Locate the cell with the specified text and output its (X, Y) center coordinate. 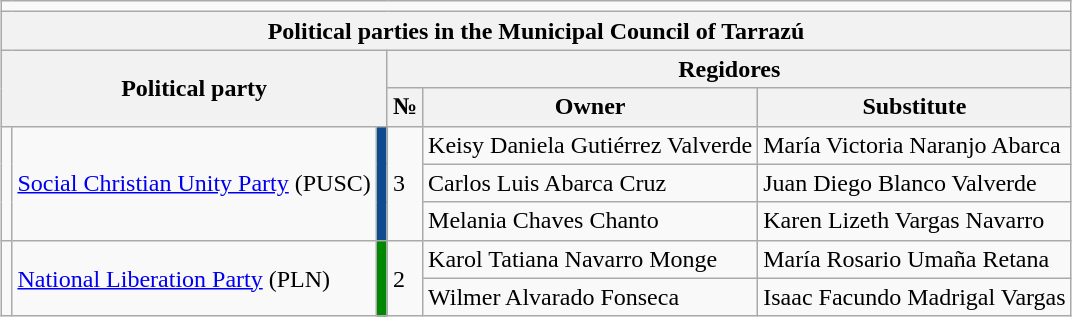
2 (404, 278)
National Liberation Party (PLN) (194, 278)
Owner (590, 107)
Wilmer Alvarado Fonseca (590, 297)
Political party (194, 88)
Karol Tatiana Navarro Monge (590, 259)
Regidores (729, 69)
Carlos Luis Abarca Cruz (590, 183)
Keisy Daniela Gutiérrez Valverde (590, 145)
№ (404, 107)
Melania Chaves Chanto (590, 221)
Karen Lizeth Vargas Navarro (914, 221)
María Victoria Naranjo Abarca (914, 145)
Substitute (914, 107)
Juan Diego Blanco Valverde (914, 183)
María Rosario Umaña Retana (914, 259)
Social Christian Unity Party (PUSC) (194, 183)
3 (404, 183)
Isaac Facundo Madrigal Vargas (914, 297)
Political parties in the Municipal Council of Tarrazú (536, 31)
